Return the (x, y) coordinate for the center point of the cell that contains the specified text.  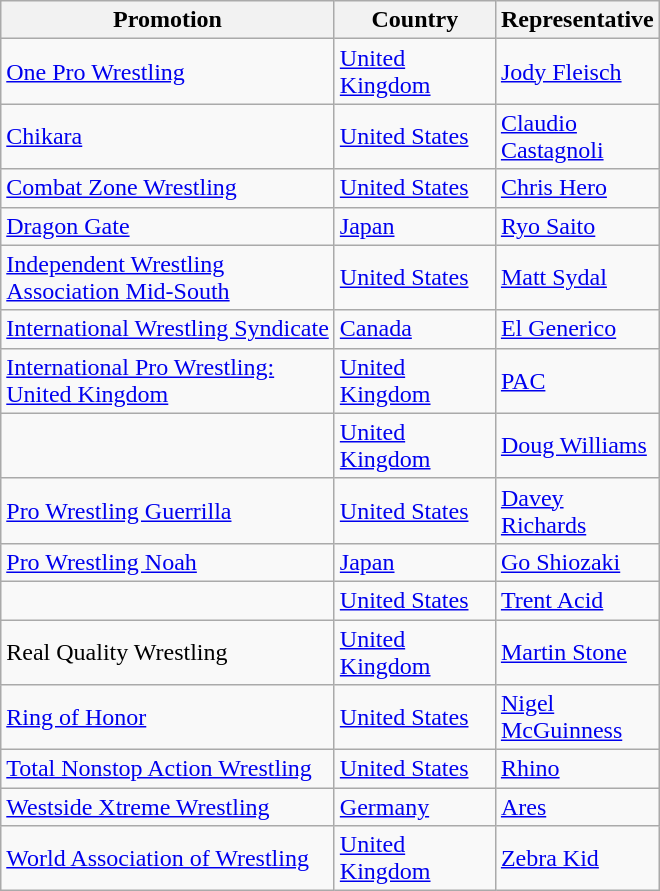
Promotion (168, 20)
Zebra Kid (577, 858)
Ryo Saito (577, 226)
Chikara (168, 136)
Jody Fleisch (577, 72)
Pro Wrestling Guerrilla (168, 510)
Ring of Honor (168, 718)
Doug Williams (577, 446)
Trent Acid (577, 600)
International Wrestling Syndicate (168, 329)
El Generico (577, 329)
Martin Stone (577, 652)
Combat Zone Wrestling (168, 188)
Matt Sydal (577, 278)
One Pro Wrestling (168, 72)
PAC (577, 380)
World Association of Wrestling (168, 858)
Pro Wrestling Noah (168, 562)
Canada (414, 329)
Claudio Castagnoli (577, 136)
Ares (577, 807)
Independent Wrestling Association Mid-South (168, 278)
Total Nonstop Action Wrestling (168, 769)
Chris Hero (577, 188)
Country (414, 20)
Nigel McGuinness (577, 718)
Dragon Gate (168, 226)
International Pro Wrestling: United Kingdom (168, 380)
Rhino (577, 769)
Real Quality Wrestling (168, 652)
Westside Xtreme Wrestling (168, 807)
Representative (577, 20)
Go Shiozaki (577, 562)
Germany (414, 807)
Davey Richards (577, 510)
